Identify which cell holds the provided text, then report its (X, Y) central coordinate. 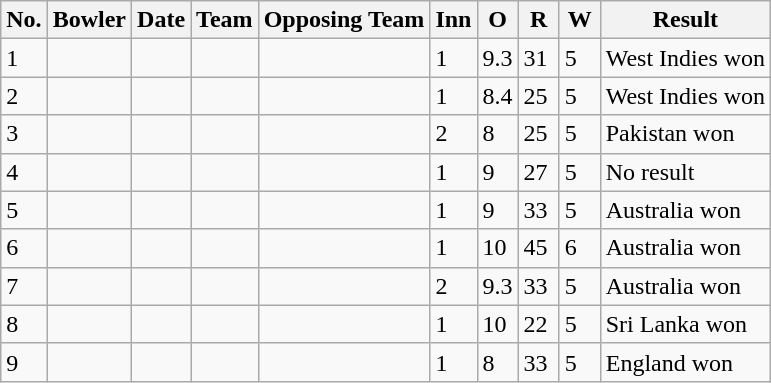
England won (685, 362)
Result (685, 20)
Date (162, 20)
W (580, 20)
3 (24, 134)
No. (24, 20)
45 (538, 248)
4 (24, 172)
Sri Lanka won (685, 324)
O (498, 20)
Opposing Team (344, 20)
Pakistan won (685, 134)
22 (538, 324)
R (538, 20)
Inn (454, 20)
Team (225, 20)
Bowler (89, 20)
27 (538, 172)
No result (685, 172)
7 (24, 286)
8.4 (498, 96)
31 (538, 58)
